Determine the [X, Y] coordinate at the center of the cell enclosing the given text.  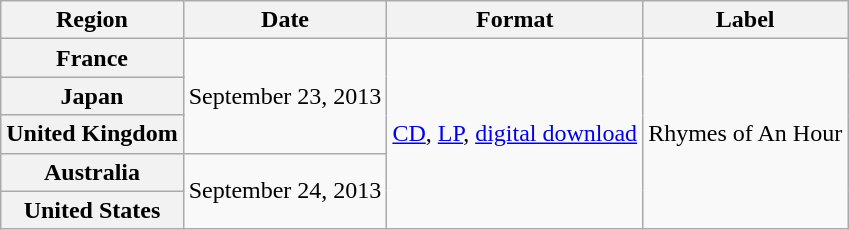
Australia [92, 172]
United Kingdom [92, 134]
France [92, 58]
Format [515, 20]
September 23, 2013 [285, 96]
Label [746, 20]
United States [92, 210]
Japan [92, 96]
September 24, 2013 [285, 191]
Rhymes of An Hour [746, 134]
Date [285, 20]
CD, LP, digital download [515, 134]
Region [92, 20]
